Extract the [x, y] coordinate from the center of the cell holding the provided text.  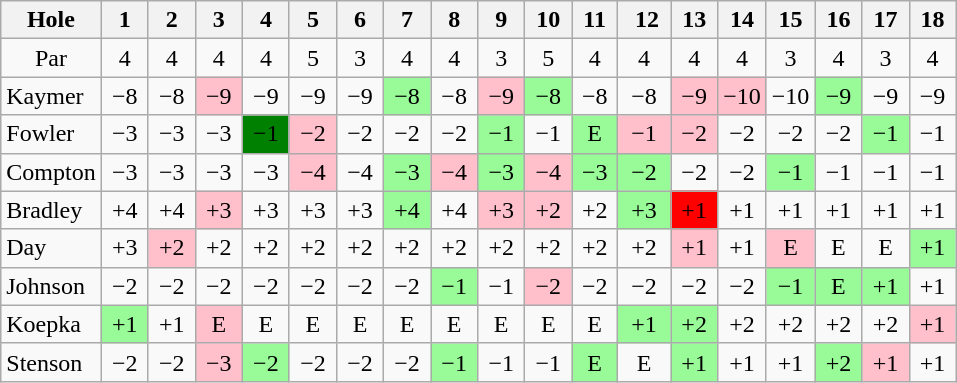
Koepka [51, 324]
11 [595, 20]
10 [548, 20]
17 [886, 20]
Johnson [51, 286]
Kaymer [51, 96]
Day [51, 248]
8 [454, 20]
9 [502, 20]
1 [124, 20]
14 [742, 20]
Stenson [51, 362]
Hole [51, 20]
Bradley [51, 210]
16 [838, 20]
2 [172, 20]
Fowler [51, 134]
Par [51, 58]
6 [360, 20]
7 [408, 20]
Compton [51, 172]
15 [790, 20]
12 [644, 20]
13 [694, 20]
18 [932, 20]
